Scan for the cell matching the given text and deliver its [x, y] coordinate at center. 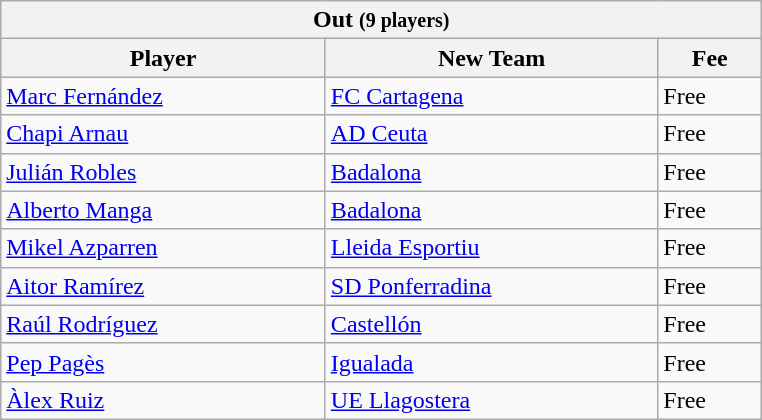
Player [164, 58]
UE Llagostera [491, 400]
AD Ceuta [491, 134]
Marc Fernández [164, 96]
Julián Robles [164, 172]
Out (9 players) [382, 20]
Raúl Rodríguez [164, 324]
Alberto Manga [164, 210]
SD Ponferradina [491, 286]
Igualada [491, 362]
Chapi Arnau [164, 134]
Aitor Ramírez [164, 286]
FC Cartagena [491, 96]
New Team [491, 58]
Mikel Azparren [164, 248]
Castellón [491, 324]
Àlex Ruiz [164, 400]
Fee [710, 58]
Lleida Esportiu [491, 248]
Pep Pagès [164, 362]
